Scan for the cell matching the given text and deliver its (x, y) coordinate at center. 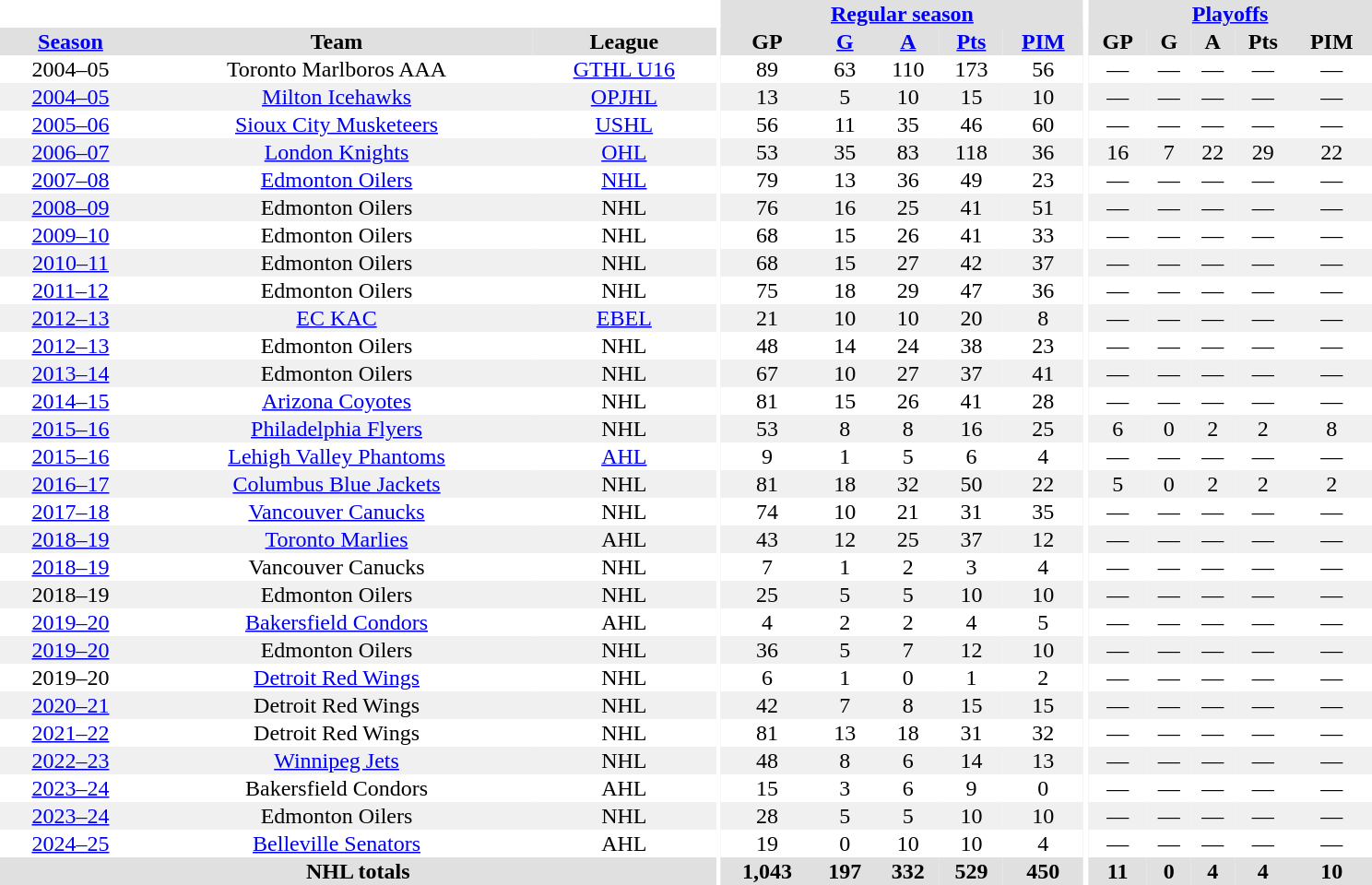
2020–21 (70, 705)
2013–14 (70, 373)
63 (845, 69)
89 (767, 69)
Belleville Senators (337, 844)
Regular season (902, 14)
League (623, 41)
2021–22 (70, 733)
2006–07 (70, 152)
OHL (623, 152)
38 (972, 346)
75 (767, 290)
EC KAC (337, 318)
Milton Icehawks (337, 97)
2011–12 (70, 290)
173 (972, 69)
Playoffs (1230, 14)
2017–18 (70, 512)
67 (767, 373)
20 (972, 318)
Philadelphia Flyers (337, 429)
London Knights (337, 152)
43 (767, 539)
2008–09 (70, 207)
2014–15 (70, 401)
60 (1044, 124)
2010–11 (70, 263)
Toronto Marlies (337, 539)
74 (767, 512)
OPJHL (623, 97)
2007–08 (70, 180)
33 (1044, 235)
49 (972, 180)
Winnipeg Jets (337, 761)
Arizona Coyotes (337, 401)
EBEL (623, 318)
Team (337, 41)
47 (972, 290)
2024–25 (70, 844)
79 (767, 180)
2016–17 (70, 484)
2022–23 (70, 761)
19 (767, 844)
197 (845, 871)
2009–10 (70, 235)
50 (972, 484)
Sioux City Musketeers (337, 124)
83 (909, 152)
1,043 (767, 871)
Season (70, 41)
24 (909, 346)
NHL totals (358, 871)
110 (909, 69)
2005–06 (70, 124)
Toronto Marlboros AAA (337, 69)
Lehigh Valley Phantoms (337, 456)
51 (1044, 207)
USHL (623, 124)
450 (1044, 871)
Columbus Blue Jackets (337, 484)
76 (767, 207)
332 (909, 871)
529 (972, 871)
118 (972, 152)
GTHL U16 (623, 69)
46 (972, 124)
